Provide the (X, Y) coordinate of the cell's center where the given text is located.  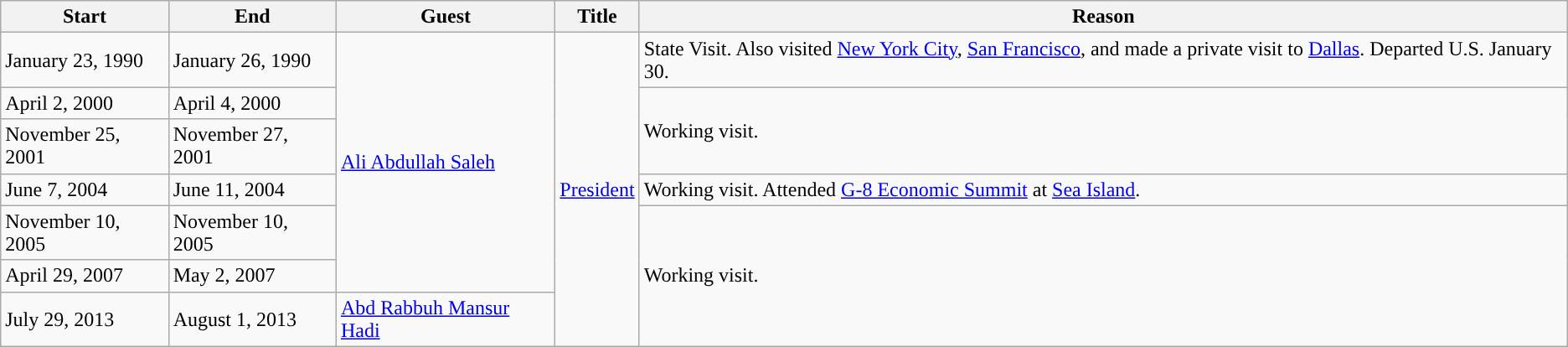
End (252, 17)
Ali Abdullah Saleh (446, 163)
Reason (1103, 17)
November 25, 2001 (85, 146)
June 11, 2004 (252, 189)
June 7, 2004 (85, 189)
President (597, 189)
May 2, 2007 (252, 276)
April 4, 2000 (252, 103)
April 29, 2007 (85, 276)
State Visit. Also visited New York City, San Francisco, and made a private visit to Dallas. Departed U.S. January 30. (1103, 60)
Start (85, 17)
August 1, 2013 (252, 319)
Title (597, 17)
January 26, 1990 (252, 60)
Abd Rabbuh Mansur Hadi (446, 319)
Working visit. Attended G-8 Economic Summit at Sea Island. (1103, 189)
Guest (446, 17)
July 29, 2013 (85, 319)
January 23, 1990 (85, 60)
April 2, 2000 (85, 103)
November 27, 2001 (252, 146)
